Provide the (x, y) coordinate of the cell's center where the given text is located.  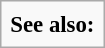
See also: (52, 24)
